Locate the cell with the specified text and output its [x, y] center coordinate. 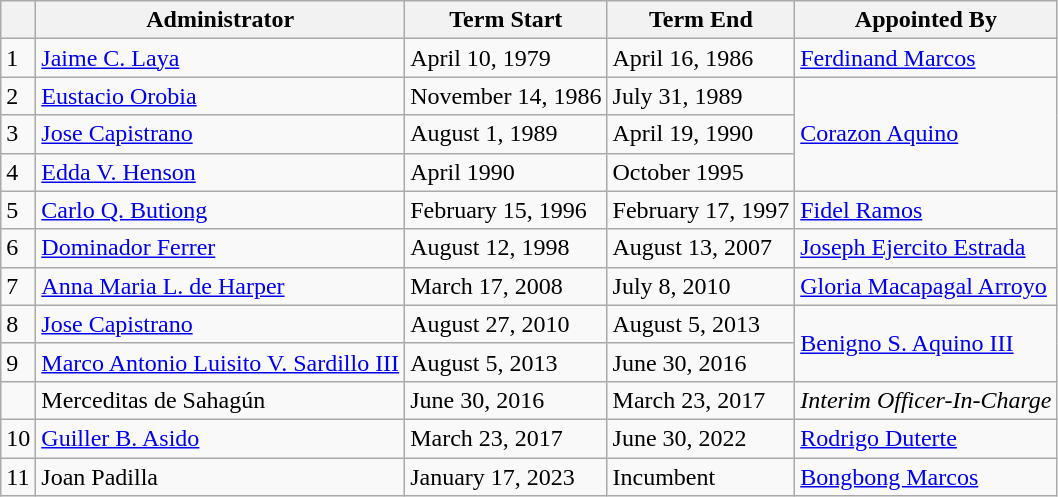
Edda V. Henson [220, 172]
April 19, 1990 [701, 134]
Appointed By [926, 20]
Term Start [506, 20]
Joan Padilla [220, 477]
January 17, 2023 [506, 477]
6 [18, 248]
August 12, 1998 [506, 248]
November 14, 1986 [506, 96]
11 [18, 477]
July 8, 2010 [701, 286]
1 [18, 58]
2 [18, 96]
April 1990 [506, 172]
Merceditas de Sahagún [220, 400]
Bongbong Marcos [926, 477]
4 [18, 172]
3 [18, 134]
Jaime C. Laya [220, 58]
5 [18, 210]
February 17, 1997 [701, 210]
Eustacio Orobia [220, 96]
Joseph Ejercito Estrada [926, 248]
9 [18, 362]
April 16, 1986 [701, 58]
June 30, 2022 [701, 438]
August 27, 2010 [506, 324]
Fidel Ramos [926, 210]
Incumbent [701, 477]
July 31, 1989 [701, 96]
Dominador Ferrer [220, 248]
Interim Officer-In-Charge [926, 400]
Corazon Aquino [926, 134]
Gloria Macapagal Arroyo [926, 286]
Anna Maria L. de Harper [220, 286]
8 [18, 324]
Marco Antonio Luisito V. Sardillo III [220, 362]
February 15, 1996 [506, 210]
Guiller B. Asido [220, 438]
Administrator [220, 20]
October 1995 [701, 172]
August 13, 2007 [701, 248]
10 [18, 438]
April 10, 1979 [506, 58]
Rodrigo Duterte [926, 438]
Term End [701, 20]
August 1, 1989 [506, 134]
March 17, 2008 [506, 286]
Benigno S. Aquino III [926, 343]
7 [18, 286]
Carlo Q. Butiong [220, 210]
Ferdinand Marcos [926, 58]
